From the cell containing the given text, extract its center point as [x, y] coordinate. 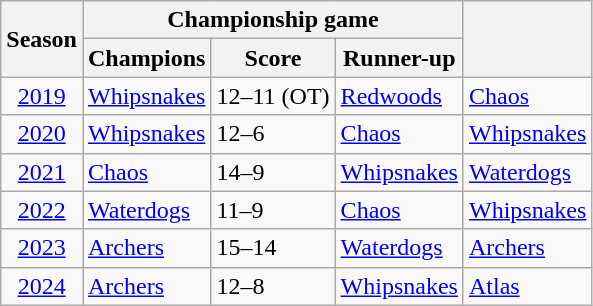
Score [273, 58]
2023 [42, 248]
12–11 (OT) [273, 96]
Season [42, 39]
2022 [42, 210]
11–9 [273, 210]
12–6 [273, 134]
15–14 [273, 248]
Championship game [272, 20]
2019 [42, 96]
2024 [42, 286]
12–8 [273, 286]
Redwoods [399, 96]
Atlas [527, 286]
Champions [146, 58]
Runner-up [399, 58]
2021 [42, 172]
14–9 [273, 172]
2020 [42, 134]
